Detect which cell encompasses the target text, then output its (X, Y) center coordinate. 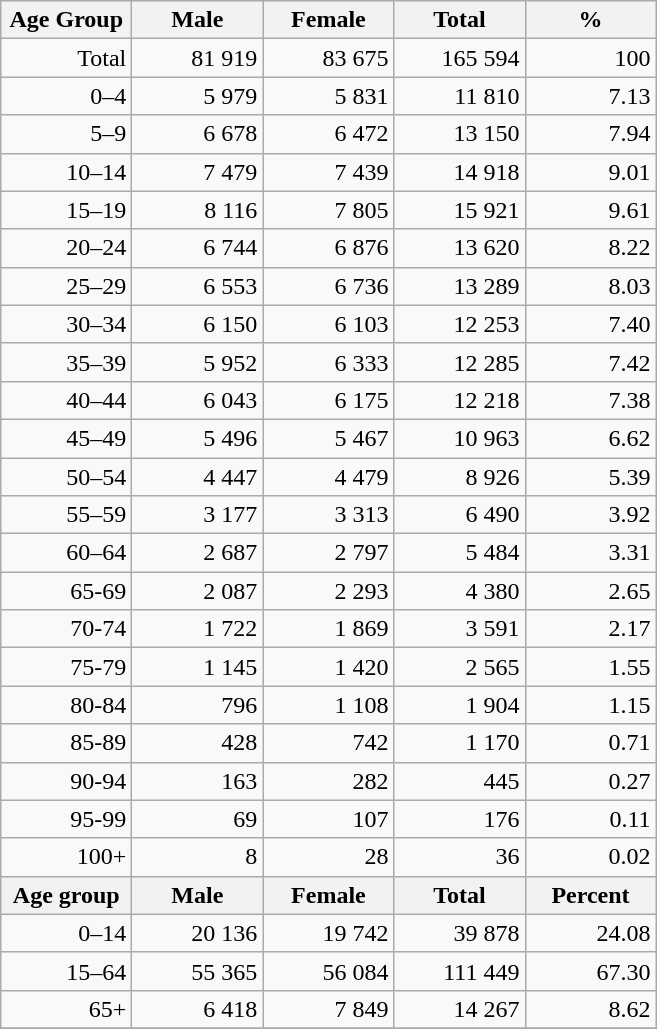
0.02 (590, 857)
2.65 (590, 591)
83 675 (328, 58)
12 218 (460, 400)
176 (460, 819)
796 (198, 705)
% (590, 20)
1 722 (198, 629)
67.30 (590, 971)
111 449 (460, 971)
81 919 (198, 58)
3 313 (328, 515)
90-94 (66, 781)
69 (198, 819)
95-99 (66, 819)
5 484 (460, 553)
6 490 (460, 515)
6 678 (198, 134)
12 253 (460, 324)
7.13 (590, 96)
1.55 (590, 667)
24.08 (590, 933)
14 918 (460, 172)
8 (198, 857)
5 467 (328, 438)
282 (328, 781)
1 904 (460, 705)
3.31 (590, 553)
8.03 (590, 286)
45–49 (66, 438)
9.61 (590, 210)
60–64 (66, 553)
70-74 (66, 629)
2 565 (460, 667)
1 108 (328, 705)
8 116 (198, 210)
7.38 (590, 400)
35–39 (66, 362)
8.62 (590, 1009)
445 (460, 781)
28 (328, 857)
3 177 (198, 515)
6 150 (198, 324)
6 333 (328, 362)
8.22 (590, 248)
Age group (66, 895)
5–9 (66, 134)
65-69 (66, 591)
7 479 (198, 172)
1 145 (198, 667)
10–14 (66, 172)
5 979 (198, 96)
742 (328, 743)
0–4 (66, 96)
40–44 (66, 400)
6.62 (590, 438)
7.42 (590, 362)
13 150 (460, 134)
7 849 (328, 1009)
6 736 (328, 286)
6 744 (198, 248)
0.71 (590, 743)
6 103 (328, 324)
55–59 (66, 515)
0–14 (66, 933)
1 420 (328, 667)
Percent (590, 895)
2 293 (328, 591)
8 926 (460, 477)
56 084 (328, 971)
0.11 (590, 819)
50–54 (66, 477)
39 878 (460, 933)
10 963 (460, 438)
15–64 (66, 971)
5 831 (328, 96)
2 797 (328, 553)
12 285 (460, 362)
107 (328, 819)
165 594 (460, 58)
11 810 (460, 96)
30–34 (66, 324)
2 087 (198, 591)
4 479 (328, 477)
2 687 (198, 553)
7 805 (328, 210)
25–29 (66, 286)
1 869 (328, 629)
55 365 (198, 971)
13 289 (460, 286)
20–24 (66, 248)
Age Group (66, 20)
0.27 (590, 781)
1.15 (590, 705)
3.92 (590, 515)
100 (590, 58)
6 553 (198, 286)
428 (198, 743)
5 496 (198, 438)
7.40 (590, 324)
13 620 (460, 248)
3 591 (460, 629)
6 043 (198, 400)
163 (198, 781)
4 380 (460, 591)
4 447 (198, 477)
6 175 (328, 400)
80-84 (66, 705)
7 439 (328, 172)
20 136 (198, 933)
36 (460, 857)
5.39 (590, 477)
2.17 (590, 629)
7.94 (590, 134)
85-89 (66, 743)
9.01 (590, 172)
100+ (66, 857)
15 921 (460, 210)
1 170 (460, 743)
5 952 (198, 362)
19 742 (328, 933)
14 267 (460, 1009)
6 876 (328, 248)
6 418 (198, 1009)
6 472 (328, 134)
65+ (66, 1009)
75-79 (66, 667)
15–19 (66, 210)
